Search for the cell housing the specified text and yield its (X, Y) center coordinate. 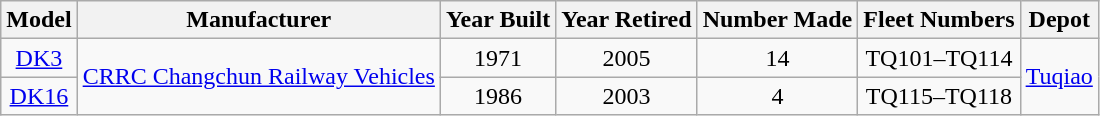
Depot (1059, 20)
Fleet Numbers (939, 20)
1971 (498, 58)
Year Built (498, 20)
DK16 (39, 96)
14 (778, 58)
DK3 (39, 58)
CRRC Changchun Railway Vehicles (258, 77)
2005 (626, 58)
2003 (626, 96)
4 (778, 96)
Model (39, 20)
Tuqiao (1059, 77)
1986 (498, 96)
Year Retired (626, 20)
TQ101–TQ114 (939, 58)
Manufacturer (258, 20)
TQ115–TQ118 (939, 96)
Number Made (778, 20)
